Provide the [x, y] coordinate of the cell's center where the given text is located.  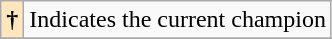
† [12, 20]
Indicates the current champion [178, 20]
